From the cell containing the given text, extract its center point as (x, y) coordinate. 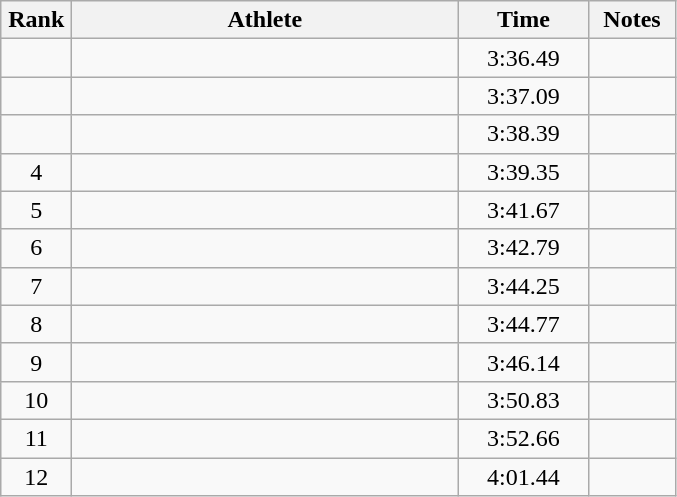
12 (36, 477)
3:39.35 (524, 172)
3:41.67 (524, 210)
3:42.79 (524, 248)
Time (524, 20)
9 (36, 362)
3:50.83 (524, 400)
3:52.66 (524, 438)
3:38.39 (524, 134)
3:46.14 (524, 362)
3:37.09 (524, 96)
Notes (632, 20)
7 (36, 286)
3:44.25 (524, 286)
3:44.77 (524, 324)
3:36.49 (524, 58)
8 (36, 324)
4 (36, 172)
10 (36, 400)
5 (36, 210)
Athlete (265, 20)
4:01.44 (524, 477)
6 (36, 248)
11 (36, 438)
Rank (36, 20)
